Determine the (X, Y) coordinate at the center of the cell enclosing the given text.  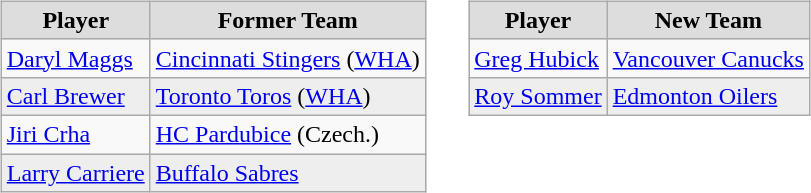
HC Pardubice (Czech.) (288, 134)
New Team (708, 20)
Toronto Toros (WHA) (288, 96)
Greg Hubick (538, 58)
Former Team (288, 20)
Daryl Maggs (76, 58)
Vancouver Canucks (708, 58)
Buffalo Sabres (288, 173)
Carl Brewer (76, 96)
Larry Carriere (76, 173)
Jiri Crha (76, 134)
Cincinnati Stingers (WHA) (288, 58)
Roy Sommer (538, 96)
Edmonton Oilers (708, 96)
